Pinpoint the cell where the given text exists, returning its (X, Y) midpoint coordinate. 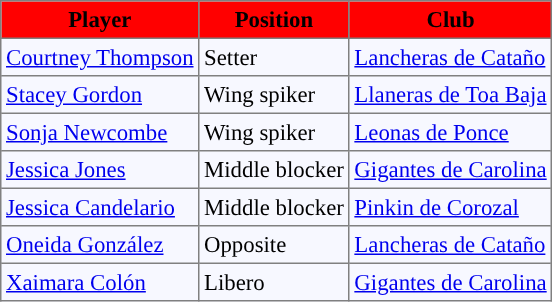
Courtney Thompson (100, 57)
Leonas de Ponce (450, 132)
Stacey Gordon (100, 95)
Oneida González (100, 245)
Club (450, 20)
Jessica Jones (100, 170)
Position (274, 20)
Player (100, 20)
Opposite (274, 245)
Libero (274, 282)
Xaimara Colón (100, 282)
Jessica Candelario (100, 207)
Llaneras de Toa Baja (450, 95)
Pinkin de Corozal (450, 207)
Setter (274, 57)
Sonja Newcombe (100, 132)
